Search for the cell housing the specified text and yield its [x, y] center coordinate. 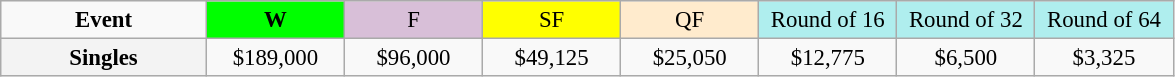
F [413, 20]
$3,325 [1104, 58]
$12,775 [828, 58]
Singles [104, 58]
SF [552, 20]
$96,000 [413, 58]
W [275, 20]
QF [690, 20]
$189,000 [275, 58]
Event [104, 20]
$25,050 [690, 58]
Round of 32 [966, 20]
Round of 64 [1104, 20]
$6,500 [966, 58]
$49,125 [552, 58]
Round of 16 [828, 20]
